Extract the (X, Y) coordinate from the center of the cell holding the provided text.  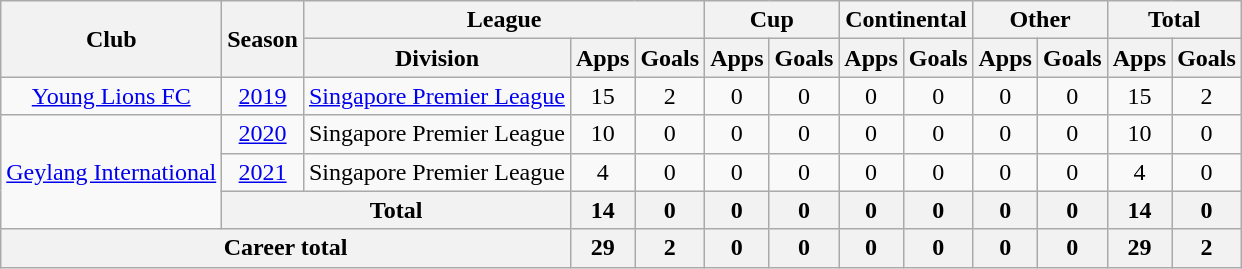
Other (1040, 20)
Geylang International (112, 172)
2019 (263, 96)
Cup (772, 20)
Season (263, 39)
Club (112, 39)
Division (436, 58)
Young Lions FC (112, 96)
Career total (286, 248)
Continental (906, 20)
2021 (263, 172)
2020 (263, 134)
League (504, 20)
